Extract the (X, Y) coordinate from the center of the cell holding the provided text.  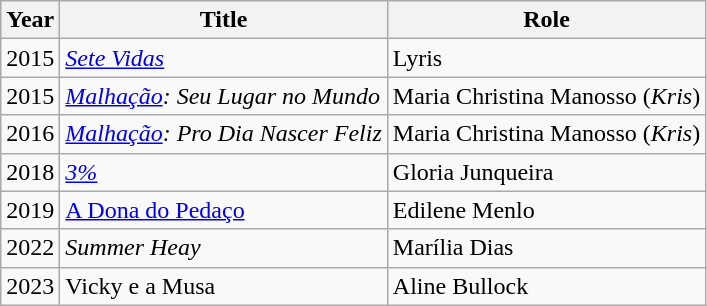
Aline Bullock (546, 286)
Marília Dias (546, 248)
Role (546, 20)
Malhação: Pro Dia Nascer Feliz (224, 134)
Gloria Junqueira (546, 172)
2016 (30, 134)
2022 (30, 248)
2019 (30, 210)
2023 (30, 286)
Lyris (546, 58)
Malhação: Seu Lugar no Mundo (224, 96)
Summer Heay (224, 248)
A Dona do Pedaço (224, 210)
Edilene Menlo (546, 210)
Title (224, 20)
3% (224, 172)
Sete Vidas (224, 58)
2018 (30, 172)
Year (30, 20)
Vicky e a Musa (224, 286)
